Provide the (X, Y) coordinate of the cell's center where the given text is located.  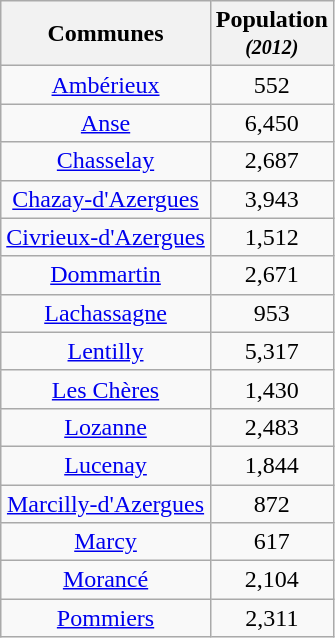
2,483 (272, 427)
Chazay-d'Azergues (106, 199)
872 (272, 503)
Morancé (106, 580)
1,844 (272, 465)
1,512 (272, 237)
953 (272, 313)
Lentilly (106, 351)
Anse (106, 123)
3,943 (272, 199)
2,311 (272, 618)
552 (272, 85)
Lucenay (106, 465)
Lozanne (106, 427)
Civrieux-d'Azergues (106, 237)
2,687 (272, 161)
6,450 (272, 123)
Marcy (106, 542)
617 (272, 542)
Marcilly-d'Azergues (106, 503)
Ambérieux (106, 85)
5,317 (272, 351)
Dommartin (106, 275)
2,671 (272, 275)
2,104 (272, 580)
Lachassagne (106, 313)
Les Chères (106, 389)
Pommiers (106, 618)
Chasselay (106, 161)
Population(2012) (272, 34)
1,430 (272, 389)
Communes (106, 34)
